From the cell containing the given text, extract its center point as [X, Y] coordinate. 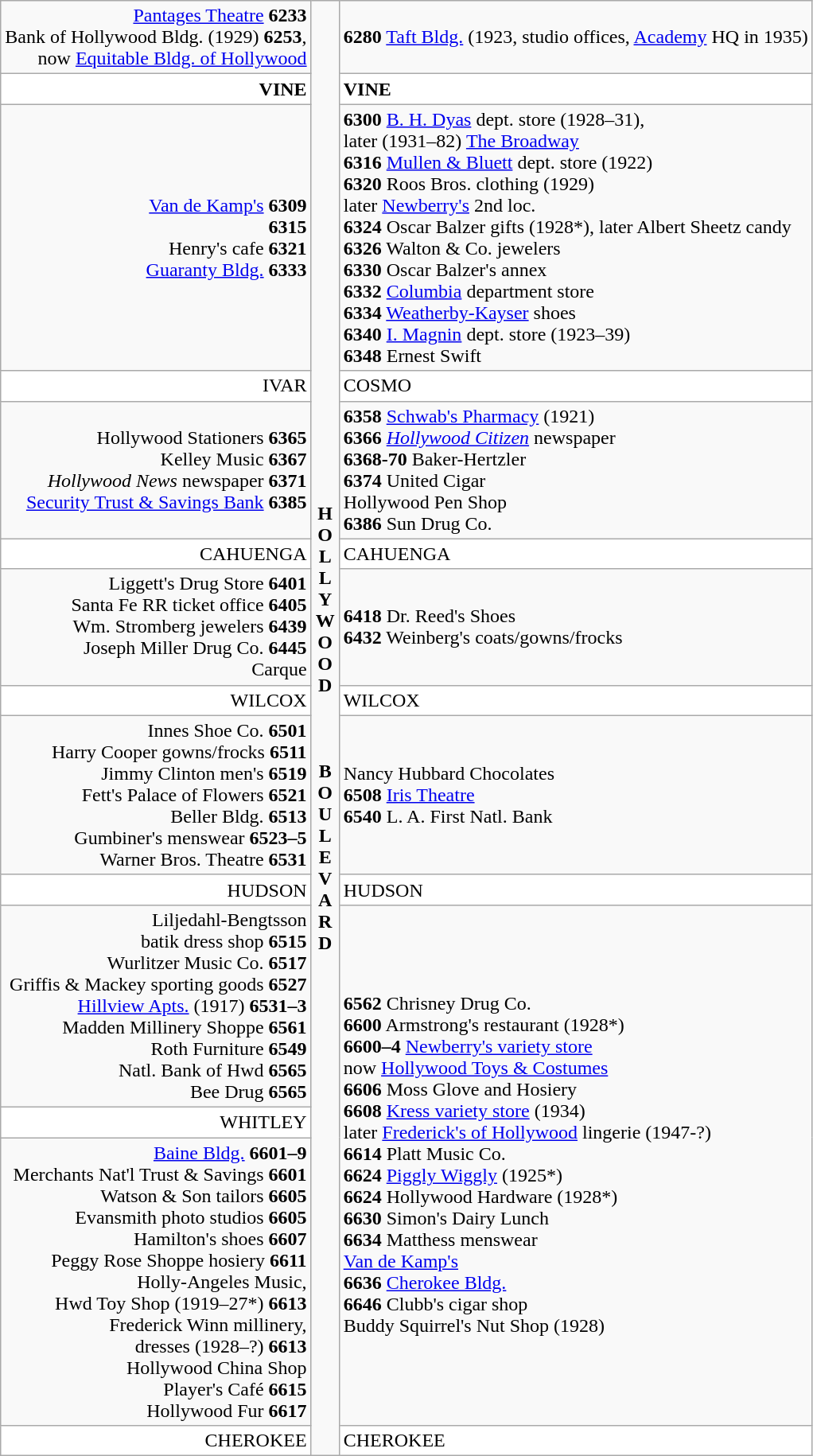
WHITLEY [156, 1122]
Van de Kamp's 6309 6315Henry's cafe 6321Guaranty Bldg. 6333 [156, 237]
Liggett's Drug Store 6401Santa Fe RR ticket office 6405Wm. Stromberg jewelers 6439Joseph Miller Drug Co. 6445Carque [156, 627]
6280 Taft Bldg. (1923, studio offices, Academy HQ in 1935) [576, 37]
IVAR [156, 386]
6418 Dr. Reed's Shoes6432 Weinberg's coats/gowns/frocks [576, 627]
COSMO [576, 386]
Hollywood Stationers 6365Kelley Music 6367Hollywood News newspaper 6371Security Trust & Savings Bank 6385 [156, 469]
6358 Schwab's Pharmacy (1921)6366 Hollywood Citizen newspaper6368-70 Baker-Hertzler6374 United Cigar Hollywood Pen Shop6386 Sun Drug Co. [576, 469]
Nancy Hubbard Chocolates6508 Iris Theatre6540 L. A. First Natl. Bank [576, 795]
HOLLYWOODBOULEVARD [325, 729]
Pantages Theatre 6233 Bank of Hollywood Bldg. (1929) 6253,now Equitable Bldg. of Hollywood [156, 37]
